Find where the given text appears and provide that cell's center as (x, y) coordinate. 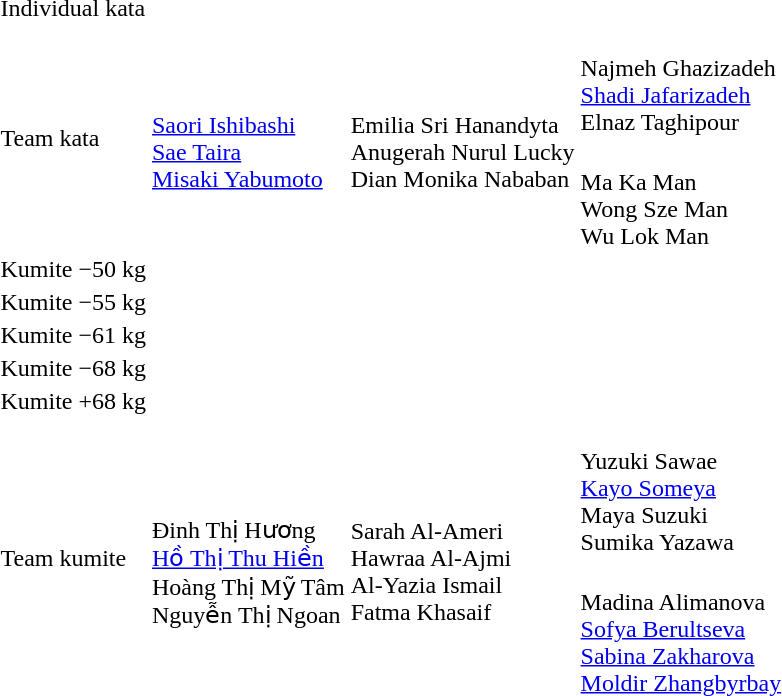
Emilia Sri HanandytaAnugerah Nurul LuckyDian Monika Nababan (462, 138)
Saori IshibashiSae TairaMisaki Yabumoto (249, 138)
